For the text-containing cell, return its midpoint in [X, Y] coordinate format. 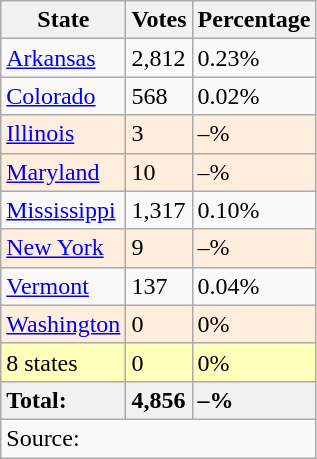
2,812 [159, 58]
0.10% [254, 210]
Washington [64, 324]
8 states [64, 362]
137 [159, 286]
Vermont [64, 286]
Percentage [254, 20]
0.23% [254, 58]
4,856 [159, 400]
0.04% [254, 286]
Source: [158, 438]
Votes [159, 20]
New York [64, 248]
568 [159, 96]
Total: [64, 400]
1,317 [159, 210]
Mississippi [64, 210]
3 [159, 134]
9 [159, 248]
State [64, 20]
Colorado [64, 96]
Maryland [64, 172]
Arkansas [64, 58]
0.02% [254, 96]
Illinois [64, 134]
10 [159, 172]
